Output the (X, Y) coordinate of the center of the cell containing the given text.  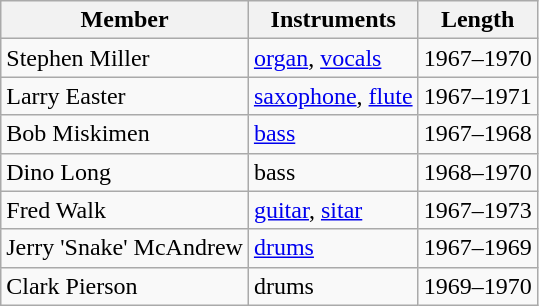
1967–1970 (478, 58)
Fred Walk (125, 210)
Clark Pierson (125, 286)
1967–1973 (478, 210)
Jerry 'Snake' McAndrew (125, 248)
Stephen Miller (125, 58)
1967–1971 (478, 96)
guitar, sitar (333, 210)
organ, vocals (333, 58)
Instruments (333, 20)
Dino Long (125, 172)
1969–1970 (478, 286)
Larry Easter (125, 96)
saxophone, flute (333, 96)
1967–1969 (478, 248)
1967–1968 (478, 134)
1968–1970 (478, 172)
Member (125, 20)
Bob Miskimen (125, 134)
Length (478, 20)
